Identify which cell holds the provided text, then report its [x, y] central coordinate. 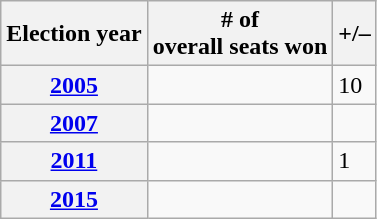
2011 [74, 161]
1 [354, 161]
2007 [74, 123]
+/– [354, 34]
# ofoverall seats won [240, 34]
2015 [74, 199]
Election year [74, 34]
2005 [74, 85]
10 [354, 85]
